Return (X, Y) of the center of cell containing provided text 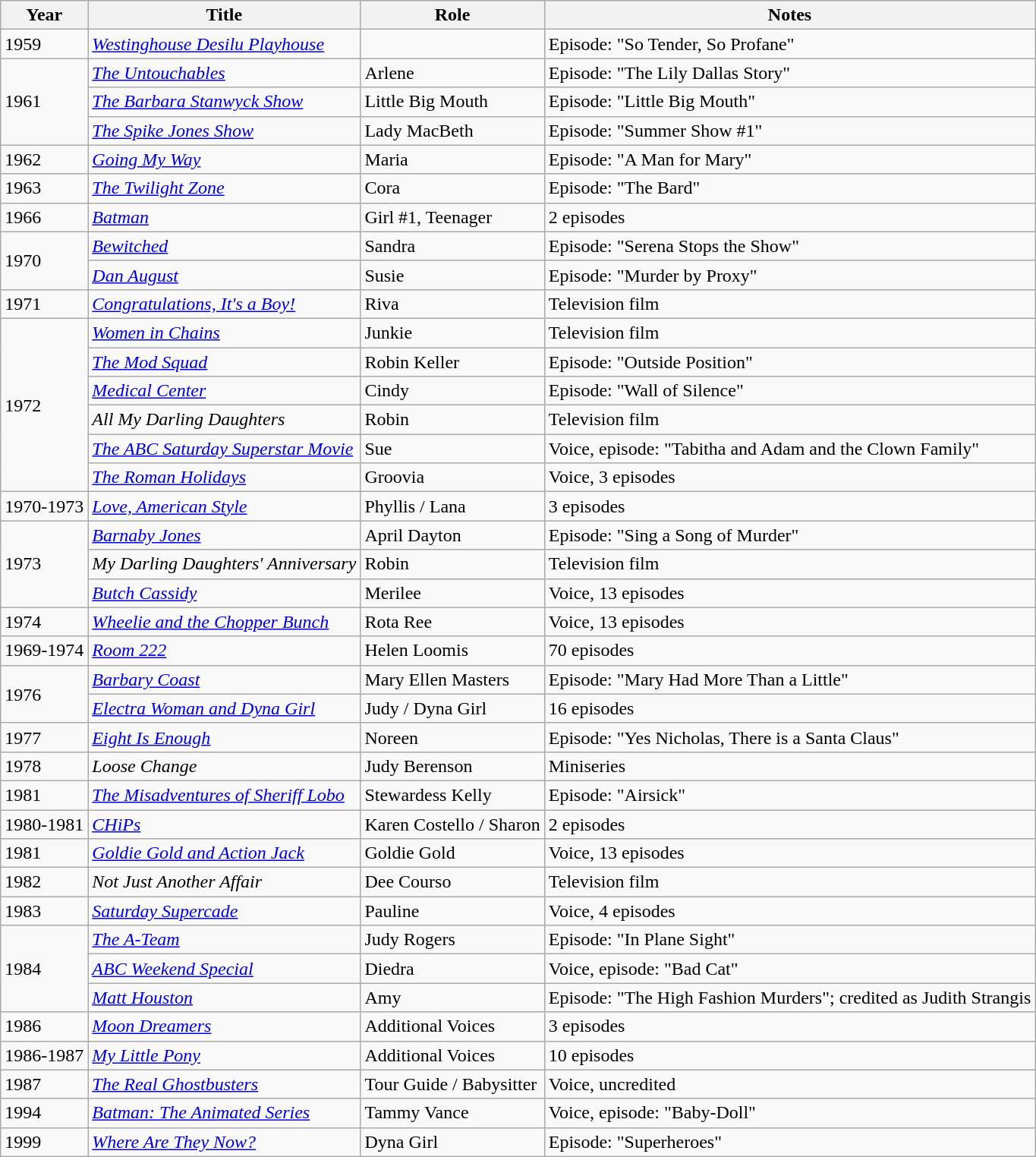
1994 (44, 1113)
1974 (44, 622)
1959 (44, 44)
Phyllis / Lana (452, 506)
1987 (44, 1084)
Merilee (452, 593)
1969-1974 (44, 651)
The Untouchables (225, 73)
Barbary Coast (225, 679)
Episode: "Mary Had More Than a Little" (789, 679)
1983 (44, 911)
Episode: "The Bard" (789, 188)
Episode: "So Tender, So Profane" (789, 44)
Lady MacBeth (452, 131)
Voice, 3 episodes (789, 478)
Episode: "In Plane Sight" (789, 940)
Going My Way (225, 159)
Episode: "Wall of Silence" (789, 391)
1976 (44, 694)
Tammy Vance (452, 1113)
The Roman Holidays (225, 478)
Episode: "The Lily Dallas Story" (789, 73)
Robin Keller (452, 362)
Butch Cassidy (225, 593)
Riva (452, 304)
Mary Ellen Masters (452, 679)
Electra Woman and Dyna Girl (225, 708)
The ABC Saturday Superstar Movie (225, 449)
16 episodes (789, 708)
Helen Loomis (452, 651)
CHiPs (225, 824)
Year (44, 15)
Role (452, 15)
Karen Costello / Sharon (452, 824)
Wheelie and the Chopper Bunch (225, 622)
Tour Guide / Babysitter (452, 1084)
Groovia (452, 478)
Episode: "Sing a Song of Murder" (789, 535)
Goldie Gold (452, 853)
Cindy (452, 391)
1982 (44, 882)
Voice, episode: "Baby-Doll" (789, 1113)
Episode: "Murder by Proxy" (789, 275)
1972 (44, 405)
Women in Chains (225, 333)
1961 (44, 102)
1973 (44, 564)
Judy Rogers (452, 940)
Not Just Another Affair (225, 882)
Where Are They Now? (225, 1142)
Episode: "A Man for Mary" (789, 159)
Miniseries (789, 766)
Love, American Style (225, 506)
Junkie (452, 333)
Batman (225, 217)
70 episodes (789, 651)
All My Darling Daughters (225, 420)
1970-1973 (44, 506)
Girl #1, Teenager (452, 217)
Loose Change (225, 766)
My Darling Daughters' Anniversary (225, 564)
Dyna Girl (452, 1142)
1966 (44, 217)
Dan August (225, 275)
April Dayton (452, 535)
Bewitched (225, 246)
1977 (44, 737)
The A-Team (225, 940)
Rota Ree (452, 622)
1980-1981 (44, 824)
1962 (44, 159)
Voice, 4 episodes (789, 911)
Sue (452, 449)
Barnaby Jones (225, 535)
Sandra (452, 246)
The Mod Squad (225, 362)
Episode: "Superheroes" (789, 1142)
1986-1987 (44, 1055)
1986 (44, 1026)
ABC Weekend Special (225, 969)
Maria (452, 159)
Episode: "Outside Position" (789, 362)
Room 222 (225, 651)
Voice, episode: "Bad Cat" (789, 969)
Voice, episode: "Tabitha and Adam and the Clown Family" (789, 449)
The Barbara Stanwyck Show (225, 102)
Eight Is Enough (225, 737)
Episode: "Serena Stops the Show" (789, 246)
Arlene (452, 73)
Pauline (452, 911)
Goldie Gold and Action Jack (225, 853)
Susie (452, 275)
Title (225, 15)
1999 (44, 1142)
Voice, uncredited (789, 1084)
Medical Center (225, 391)
1963 (44, 188)
Stewardess Kelly (452, 795)
1970 (44, 260)
Congratulations, It's a Boy! (225, 304)
Dee Courso (452, 882)
The Misadventures of Sheriff Lobo (225, 795)
Cora (452, 188)
The Spike Jones Show (225, 131)
10 episodes (789, 1055)
1971 (44, 304)
Diedra (452, 969)
Little Big Mouth (452, 102)
The Twilight Zone (225, 188)
Batman: The Animated Series (225, 1113)
My Little Pony (225, 1055)
Judy Berenson (452, 766)
Episode: "Yes Nicholas, There is a Santa Claus" (789, 737)
Judy / Dyna Girl (452, 708)
The Real Ghostbusters (225, 1084)
Amy (452, 998)
Episode: "Airsick" (789, 795)
Moon Dreamers (225, 1026)
Notes (789, 15)
Episode: "The High Fashion Murders"; credited as Judith Strangis (789, 998)
Saturday Supercade (225, 911)
1984 (44, 969)
Episode: "Little Big Mouth" (789, 102)
Noreen (452, 737)
1978 (44, 766)
Westinghouse Desilu Playhouse (225, 44)
Episode: "Summer Show #1" (789, 131)
Matt Houston (225, 998)
